Extract the [x, y] coordinate from the center of the cell holding the provided text.  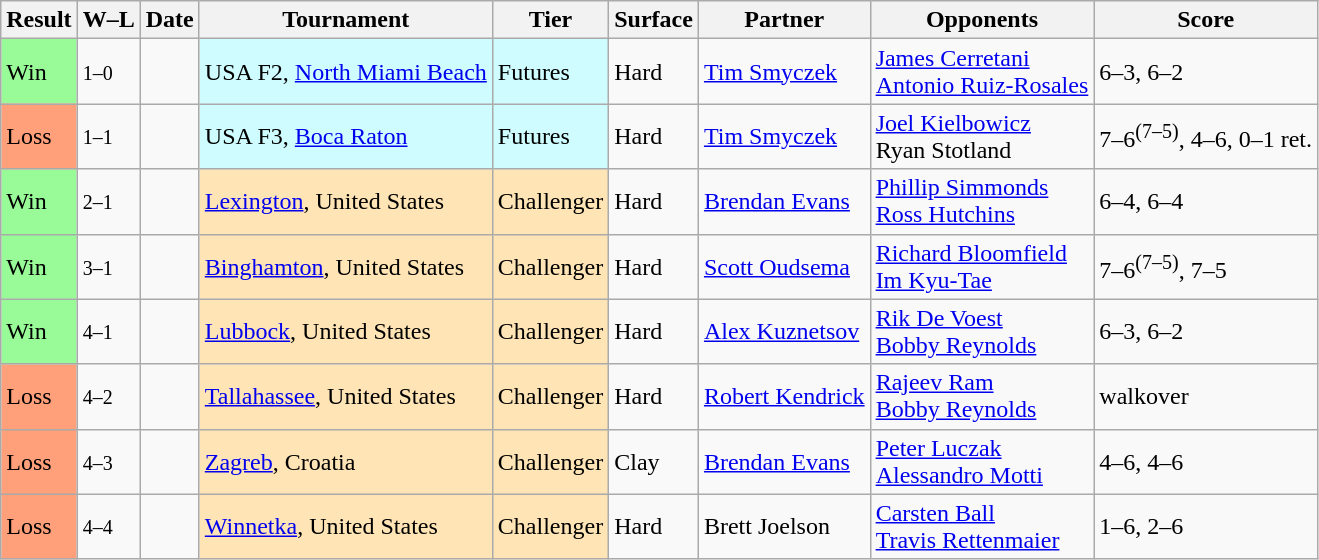
W–L [108, 20]
Richard Bloomfield Im Kyu-Tae [982, 266]
Phillip Simmonds Ross Hutchins [982, 202]
Surface [654, 20]
4–2 [108, 396]
Result [39, 20]
Robert Kendrick [784, 396]
Tier [550, 20]
4–6, 4–6 [1206, 462]
Score [1206, 20]
1–6, 2–6 [1206, 526]
3–1 [108, 266]
Rik De Voest Bobby Reynolds [982, 332]
Scott Oudsema [784, 266]
Lubbock, United States [346, 332]
Clay [654, 462]
Tournament [346, 20]
Zagreb, Croatia [346, 462]
6–4, 6–4 [1206, 202]
Tallahassee, United States [346, 396]
7–6(7–5), 7–5 [1206, 266]
walkover [1206, 396]
Lexington, United States [346, 202]
1–1 [108, 136]
Date [170, 20]
Partner [784, 20]
7–6(7–5), 4–6, 0–1 ret. [1206, 136]
4–3 [108, 462]
4–4 [108, 526]
Carsten Ball Travis Rettenmaier [982, 526]
Alex Kuznetsov [784, 332]
Brett Joelson [784, 526]
Joel Kielbowicz Ryan Stotland [982, 136]
Peter Luczak Alessandro Motti [982, 462]
USA F2, North Miami Beach [346, 72]
1–0 [108, 72]
Binghamton, United States [346, 266]
James Cerretani Antonio Ruiz-Rosales [982, 72]
2–1 [108, 202]
Opponents [982, 20]
4–1 [108, 332]
Winnetka, United States [346, 526]
Rajeev Ram Bobby Reynolds [982, 396]
USA F3, Boca Raton [346, 136]
